Detect which cell encompasses the target text, then output its (X, Y) center coordinate. 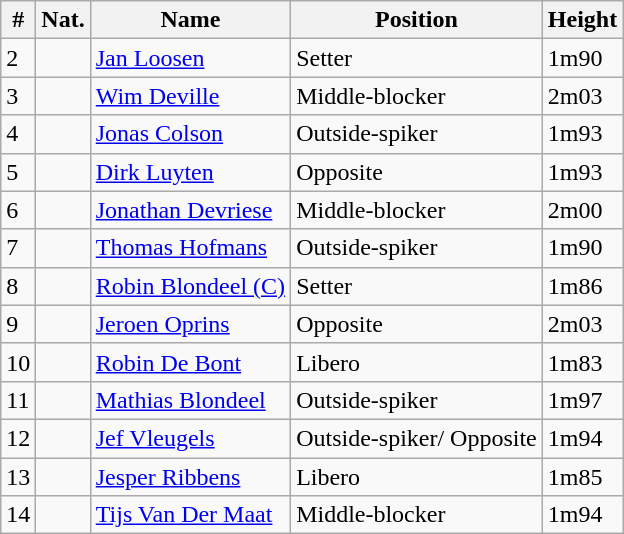
Jesper Ribbens (190, 477)
Robin Blondeel (C) (190, 286)
9 (18, 324)
10 (18, 362)
# (18, 20)
Robin De Bont (190, 362)
3 (18, 96)
1m86 (582, 286)
Thomas Hofmans (190, 248)
13 (18, 477)
1m85 (582, 477)
1m97 (582, 400)
Jonas Colson (190, 134)
Outside-spiker/ Opposite (417, 438)
6 (18, 210)
8 (18, 286)
Height (582, 20)
Name (190, 20)
2m00 (582, 210)
Jeroen Oprins (190, 324)
2 (18, 58)
11 (18, 400)
4 (18, 134)
Jef Vleugels (190, 438)
Nat. (63, 20)
Mathias Blondeel (190, 400)
Jan Loosen (190, 58)
12 (18, 438)
Position (417, 20)
5 (18, 172)
Dirk Luyten (190, 172)
7 (18, 248)
14 (18, 515)
Tijs Van Der Maat (190, 515)
Wim Deville (190, 96)
Jonathan Devriese (190, 210)
1m83 (582, 362)
